Output the [X, Y] coordinate of the center of the cell containing the given text.  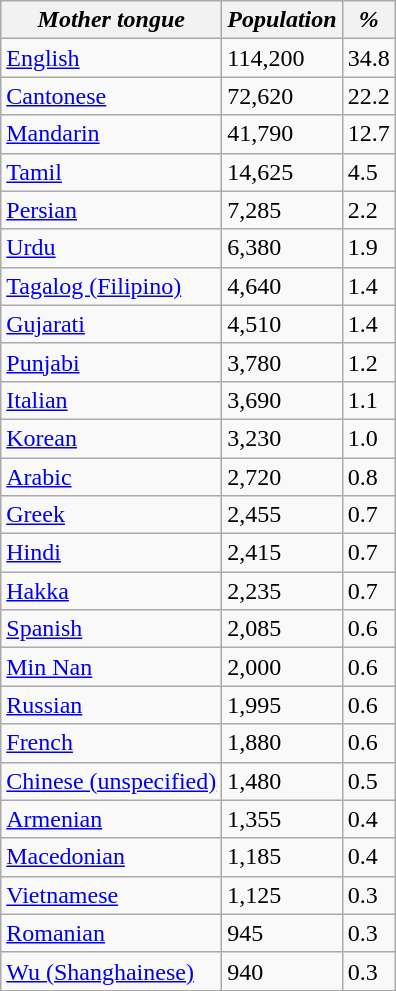
Vietnamese [112, 895]
22.2 [368, 96]
1,185 [282, 857]
2,455 [282, 515]
2,085 [282, 629]
72,620 [282, 96]
1,880 [282, 743]
Spanish [112, 629]
Punjabi [112, 362]
2.2 [368, 210]
0.5 [368, 781]
1,125 [282, 895]
940 [282, 971]
12.7 [368, 134]
Hindi [112, 553]
Min Nan [112, 667]
Korean [112, 438]
Wu (Shanghainese) [112, 971]
1.9 [368, 248]
% [368, 20]
Urdu [112, 248]
2,415 [282, 553]
4,510 [282, 324]
Romanian [112, 933]
Greek [112, 515]
1.2 [368, 362]
14,625 [282, 172]
2,000 [282, 667]
Russian [112, 705]
6,380 [282, 248]
French [112, 743]
114,200 [282, 58]
Persian [112, 210]
Gujarati [112, 324]
4,640 [282, 286]
Population [282, 20]
3,690 [282, 400]
3,780 [282, 362]
Cantonese [112, 96]
English [112, 58]
41,790 [282, 134]
34.8 [368, 58]
1,355 [282, 819]
Tamil [112, 172]
Italian [112, 400]
3,230 [282, 438]
Macedonian [112, 857]
Tagalog (Filipino) [112, 286]
1,480 [282, 781]
2,720 [282, 477]
Armenian [112, 819]
Arabic [112, 477]
Mother tongue [112, 20]
1.1 [368, 400]
4.5 [368, 172]
1,995 [282, 705]
0.8 [368, 477]
Chinese (unspecified) [112, 781]
2,235 [282, 591]
Hakka [112, 591]
Mandarin [112, 134]
1.0 [368, 438]
7,285 [282, 210]
945 [282, 933]
